Scan for the cell matching the given text and deliver its (x, y) coordinate at center. 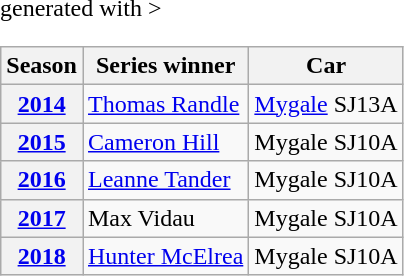
Car (326, 66)
2016 (42, 180)
2015 (42, 142)
2017 (42, 218)
Max Vidau (165, 218)
Hunter McElrea (165, 256)
Series winner (165, 66)
Thomas Randle (165, 104)
2018 (42, 256)
2014 (42, 104)
Cameron Hill (165, 142)
Mygale SJ13A (326, 104)
Leanne Tander (165, 180)
Season (42, 66)
